Scan for the cell matching the given text and deliver its (x, y) coordinate at center. 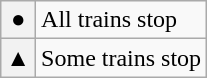
● (18, 20)
Some trains stop (122, 58)
▲ (18, 58)
All trains stop (122, 20)
